Scan for the cell matching the given text and deliver its (x, y) coordinate at center. 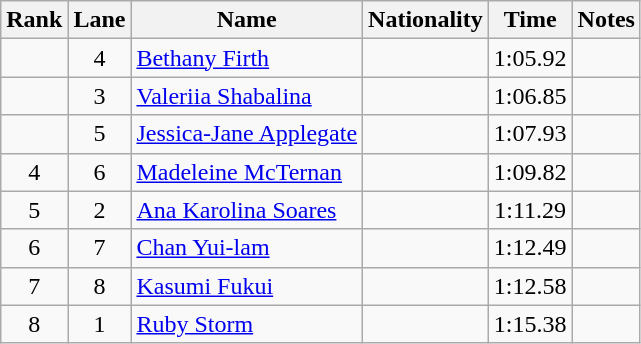
1:12.49 (530, 248)
Ana Karolina Soares (247, 210)
1:07.93 (530, 134)
Bethany Firth (247, 58)
Time (530, 20)
Chan Yui-lam (247, 248)
Lane (100, 20)
2 (100, 210)
1:06.85 (530, 96)
Madeleine McTernan (247, 172)
Ruby Storm (247, 324)
1:05.92 (530, 58)
3 (100, 96)
Rank (34, 20)
Notes (606, 20)
1:09.82 (530, 172)
Nationality (426, 20)
Valeriia Shabalina (247, 96)
1:15.38 (530, 324)
Name (247, 20)
1 (100, 324)
Kasumi Fukui (247, 286)
1:12.58 (530, 286)
Jessica-Jane Applegate (247, 134)
1:11.29 (530, 210)
